Output the (x, y) coordinate of the center of the cell containing the given text.  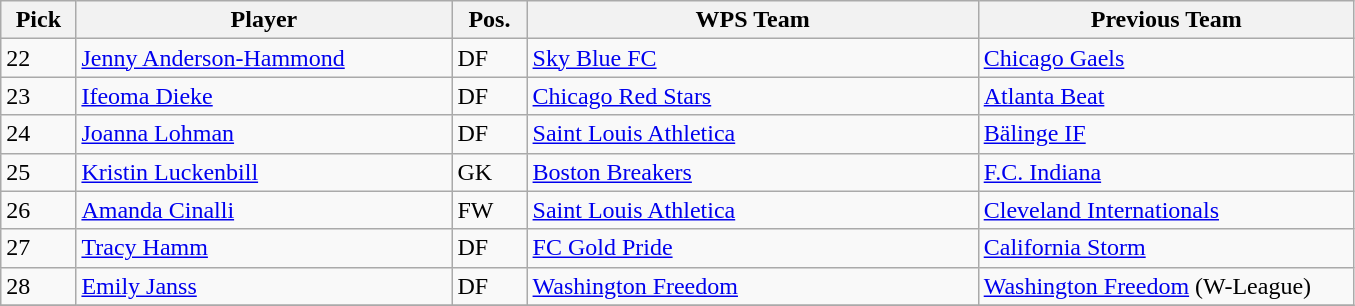
Boston Breakers (752, 172)
24 (38, 134)
23 (38, 96)
Joanna Lohman (264, 134)
Player (264, 20)
Cleveland Internationals (1166, 210)
GK (490, 172)
26 (38, 210)
California Storm (1166, 248)
FW (490, 210)
F.C. Indiana (1166, 172)
Chicago Gaels (1166, 58)
27 (38, 248)
Washington Freedom (W-League) (1166, 286)
Pos. (490, 20)
Chicago Red Stars (752, 96)
Sky Blue FC (752, 58)
25 (38, 172)
Pick (38, 20)
Amanda Cinalli (264, 210)
Bälinge IF (1166, 134)
Kristin Luckenbill (264, 172)
Tracy Hamm (264, 248)
22 (38, 58)
Emily Janss (264, 286)
Ifeoma Dieke (264, 96)
Atlanta Beat (1166, 96)
Washington Freedom (752, 286)
Previous Team (1166, 20)
28 (38, 286)
WPS Team (752, 20)
FC Gold Pride (752, 248)
Jenny Anderson-Hammond (264, 58)
